Pinpoint the cell where the given text exists, returning its (x, y) midpoint coordinate. 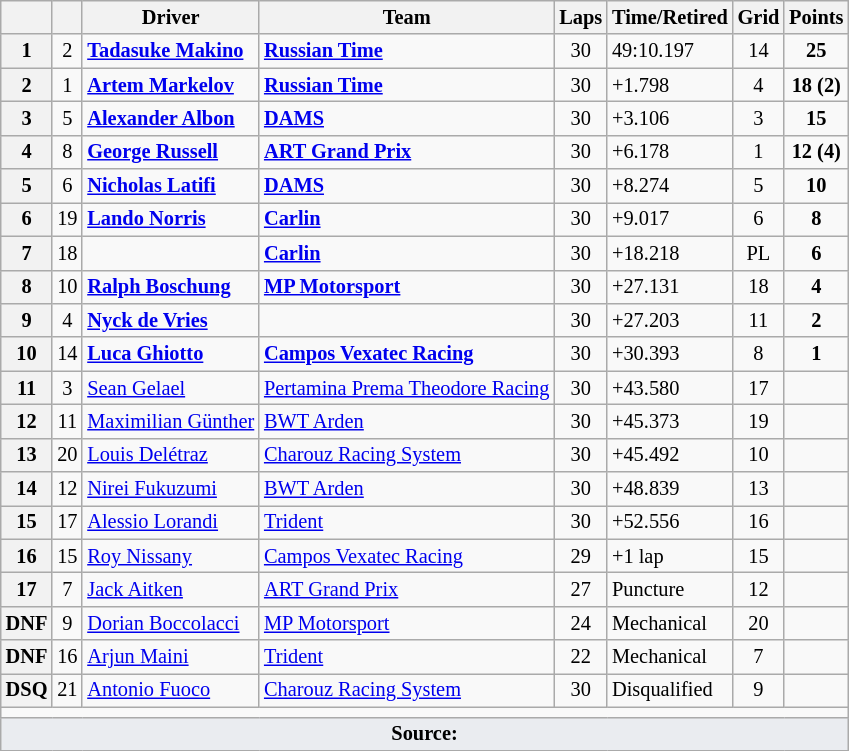
Team (406, 17)
Pertamina Prema Theodore Racing (406, 388)
Lando Norris (170, 219)
+6.178 (670, 152)
Louis Delétraz (170, 455)
Laps (580, 17)
DSQ (27, 690)
Grid (759, 17)
+27.203 (670, 320)
Luca Ghiotto (170, 354)
Driver (170, 17)
Tadasuke Makino (170, 51)
12 (4) (816, 152)
Time/Retired (670, 17)
Disqualified (670, 690)
+43.580 (670, 388)
Nyck de Vries (170, 320)
Roy Nissany (170, 556)
Source: (425, 734)
+9.017 (670, 219)
21 (67, 690)
Jack Aitken (170, 589)
25 (816, 51)
49:10.197 (670, 51)
+52.556 (670, 522)
+1.798 (670, 85)
+48.839 (670, 489)
Sean Gelael (170, 388)
+45.492 (670, 455)
Dorian Boccolacci (170, 623)
22 (580, 657)
PL (759, 253)
+27.131 (670, 287)
24 (580, 623)
+45.373 (670, 421)
Artem Markelov (170, 85)
Antonio Fuoco (170, 690)
Points (816, 17)
27 (580, 589)
Nirei Fukuzumi (170, 489)
Puncture (670, 589)
29 (580, 556)
+18.218 (670, 253)
Alexander Albon (170, 118)
18 (2) (816, 85)
+3.106 (670, 118)
Alessio Lorandi (170, 522)
Maximilian Günther (170, 421)
George Russell (170, 152)
+1 lap (670, 556)
Nicholas Latifi (170, 186)
+8.274 (670, 186)
Ralph Boschung (170, 287)
Arjun Maini (170, 657)
+30.393 (670, 354)
